Find where the given text appears and provide that cell's center as (x, y) coordinate. 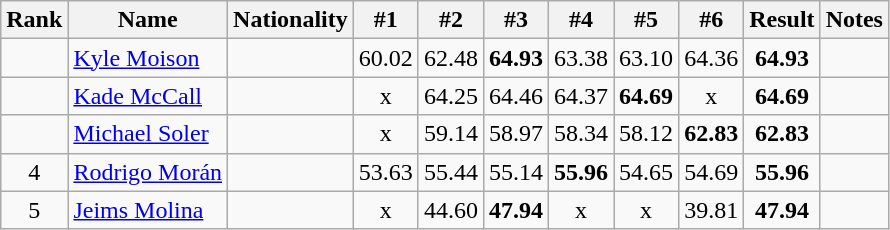
4 (34, 172)
55.14 (516, 172)
58.12 (646, 134)
Notes (854, 20)
53.63 (386, 172)
5 (34, 210)
Michael Soler (148, 134)
64.37 (582, 96)
#2 (450, 20)
#1 (386, 20)
59.14 (450, 134)
54.65 (646, 172)
39.81 (712, 210)
Jeims Molina (148, 210)
58.97 (516, 134)
#5 (646, 20)
Rodrigo Morán (148, 172)
Nationality (291, 20)
63.38 (582, 58)
62.48 (450, 58)
58.34 (582, 134)
Result (782, 20)
64.25 (450, 96)
55.44 (450, 172)
#4 (582, 20)
60.02 (386, 58)
54.69 (712, 172)
#6 (712, 20)
Kyle Moison (148, 58)
63.10 (646, 58)
64.46 (516, 96)
Rank (34, 20)
Name (148, 20)
64.36 (712, 58)
#3 (516, 20)
44.60 (450, 210)
Kade McCall (148, 96)
